Locate the cell with the specified text and output its (x, y) center coordinate. 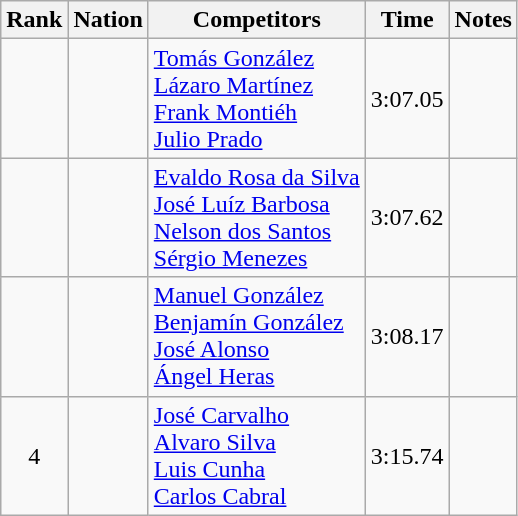
Time (407, 20)
3:08.17 (407, 336)
Notes (483, 20)
Nation (108, 20)
Rank (34, 20)
Manuel GonzálezBenjamín GonzálezJosé AlonsoÁngel Heras (256, 336)
3:07.05 (407, 98)
Tomás GonzálezLázaro MartínezFrank MontiéhJulio Prado (256, 98)
Evaldo Rosa da SilvaJosé Luíz BarbosaNelson dos SantosSérgio Menezes (256, 218)
3:15.74 (407, 456)
José CarvalhoAlvaro SilvaLuis CunhaCarlos Cabral (256, 456)
Competitors (256, 20)
3:07.62 (407, 218)
4 (34, 456)
